Locate the cell with the specified text and output its (x, y) center coordinate. 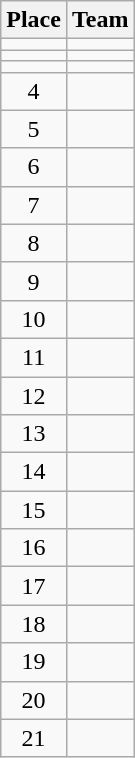
15 (34, 510)
19 (34, 662)
14 (34, 472)
18 (34, 624)
11 (34, 357)
4 (34, 91)
Place (34, 20)
12 (34, 395)
5 (34, 129)
9 (34, 281)
8 (34, 243)
21 (34, 738)
16 (34, 548)
17 (34, 586)
13 (34, 434)
7 (34, 205)
Team (100, 20)
10 (34, 319)
6 (34, 167)
20 (34, 700)
